Pinpoint the cell where the given text exists, returning its (x, y) midpoint coordinate. 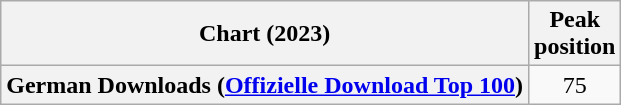
75 (575, 85)
Peakposition (575, 34)
Chart (2023) (265, 34)
German Downloads (Offizielle Download Top 100) (265, 85)
